Identify which cell holds the provided text, then report its (x, y) central coordinate. 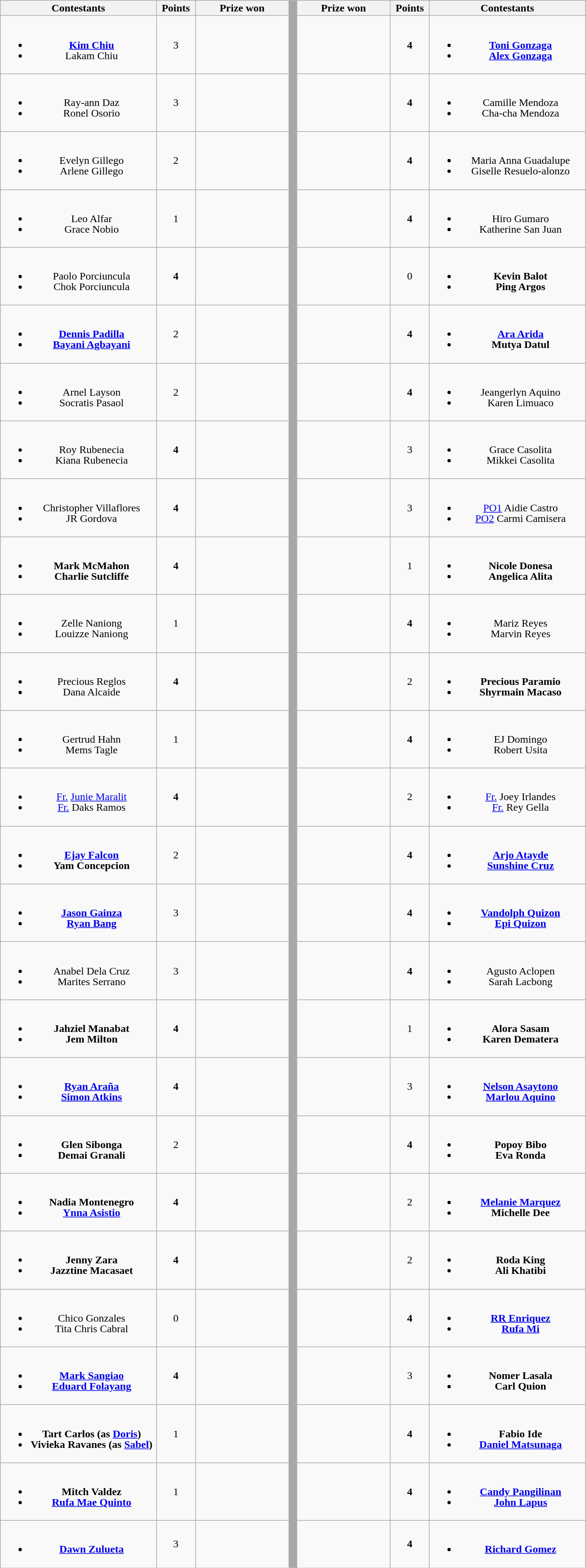
Christopher VillafloresJR Gordova (79, 508)
Mitch ValdezRufa Mae Quinto (79, 1492)
Richard Gomez (507, 1544)
Leo AlfarGrace Nobio (79, 218)
Ara AridaMutya Datul (507, 334)
Glen SibongaDemai Granali (79, 1145)
Alora SasamKaren Dematera (507, 1029)
Mariz ReyesMarvin Reyes (507, 623)
Camille MendozaCha-cha Mendoza (507, 102)
Hiro GumaroKatherine San Juan (507, 218)
Arnel LaysonSocratis Pasaol (79, 392)
Roy RubeneciaKiana Rubenecia (79, 450)
Dawn Zulueta (79, 1544)
Ejay FalconYam Concepcion (79, 855)
Melanie MarquezMichelle Dee (507, 1202)
Dennis PadillaBayani Agbayani (79, 334)
Agusto AclopenSarah Lacbong (507, 971)
Chico GonzalesTita Chris Cabral (79, 1318)
Fr. Junie MaralitFr. Daks Ramos (79, 797)
Maria Anna GuadalupeGiselle Resuelo-alonzo (507, 161)
Fabio IdeDaniel Matsunaga (507, 1433)
Roda KingAli Khatibi (507, 1260)
Precious ParamioShyrmain Macaso (507, 682)
Anabel Dela CruzMarites Serrano (79, 971)
Ryan ArañaSimon Atkins (79, 1086)
Tart Carlos (as Doris)Vivieka Ravanes (as Sabel) (79, 1433)
Zelle NaniongLouizze Naniong (79, 623)
Mark SangiaoEduard Folayang (79, 1376)
Gertrud HahnMems Tagle (79, 739)
Mark McMahonCharlie Sutcliffe (79, 565)
Candy PangilinanJohn Lapus (507, 1492)
Nelson AsaytonoMarlou Aquino (507, 1086)
Jason GainzaRyan Bang (79, 913)
Nomer LasalaCarl Quion (507, 1376)
Paolo PorciunculaChok Porciuncula (79, 276)
EJ DomingoRobert Usita (507, 739)
Nicole DonesaAngelica Alita (507, 565)
Vandolph QuizonEpi Quizon (507, 913)
Evelyn GillegoArlene Gillego (79, 161)
Arjo AtaydeSunshine Cruz (507, 855)
Grace CasolitaMikkei Casolita (507, 450)
Jahziel ManabatJem Milton (79, 1029)
Fr. Joey IrlandesFr. Rey Gella (507, 797)
Kevin BalotPing Argos (507, 276)
Precious ReglosDana Alcaide (79, 682)
RR EnriquezRufa Mi (507, 1318)
Jenny ZaraJazztine Macasaet (79, 1260)
Nadia MontenegroYnna Asistio (79, 1202)
Jeangerlyn AquinoKaren Limuaco (507, 392)
Popoy BiboEva Ronda (507, 1145)
Kim ChiuLakam Chiu (79, 45)
Toni GonzagaAlex Gonzaga (507, 45)
Ray-ann DazRonel Osorio (79, 102)
PO1 Aidie CastroPO2 Carmi Camisera (507, 508)
